Scan for the cell matching the given text and deliver its (x, y) coordinate at center. 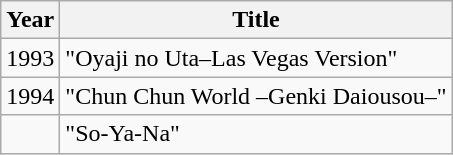
Title (256, 20)
"Chun Chun World –Genki Daiousou–" (256, 96)
1994 (30, 96)
"Oyaji no Uta–Las Vegas Version" (256, 58)
1993 (30, 58)
"So-Ya-Na" (256, 134)
Year (30, 20)
